Capture the cell that displays the provided text and extract its [x, y] central coordinate. 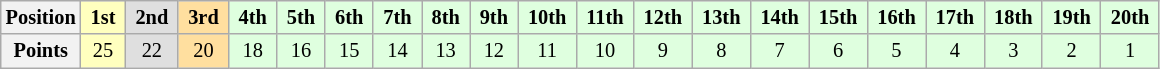
10th [547, 17]
8th [446, 17]
4th [253, 17]
12 [494, 51]
3rd [203, 17]
13 [446, 51]
20 [203, 51]
Position [41, 17]
6th [349, 17]
15 [349, 51]
13th [721, 17]
15th [838, 17]
7th [397, 17]
11th [604, 17]
7 [779, 51]
10 [604, 51]
14 [397, 51]
5 [896, 51]
Points [41, 51]
12th [663, 17]
2 [1071, 51]
22 [152, 51]
1st [104, 17]
25 [104, 51]
3 [1013, 51]
16 [301, 51]
18 [253, 51]
17th [955, 17]
11 [547, 51]
18th [1013, 17]
14th [779, 17]
8 [721, 51]
20th [1130, 17]
9th [494, 17]
6 [838, 51]
2nd [152, 17]
16th [896, 17]
19th [1071, 17]
1 [1130, 51]
5th [301, 17]
4 [955, 51]
9 [663, 51]
